Pinpoint the cell where the given text exists, returning its [x, y] midpoint coordinate. 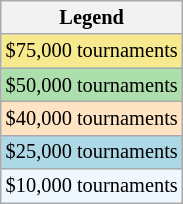
$50,000 tournaments [92, 85]
$40,000 tournaments [92, 118]
Legend [92, 17]
$75,000 tournaments [92, 51]
$25,000 tournaments [92, 152]
$10,000 tournaments [92, 186]
